Output the [x, y] coordinate of the center of the cell containing the given text.  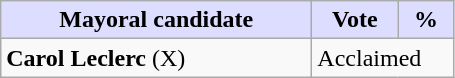
Vote [355, 20]
Carol Leclerc (X) [156, 58]
Mayoral candidate [156, 20]
Acclaimed [383, 58]
% [426, 20]
